Return the [X, Y] coordinate for the center point of the cell that contains the specified text.  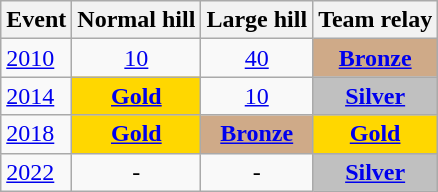
Team relay [376, 20]
2010 [36, 58]
Large hill [257, 20]
40 [257, 58]
Normal hill [136, 20]
2014 [36, 96]
Event [36, 20]
2018 [36, 134]
2022 [36, 172]
